Scan for the cell matching the given text and deliver its [X, Y] coordinate at center. 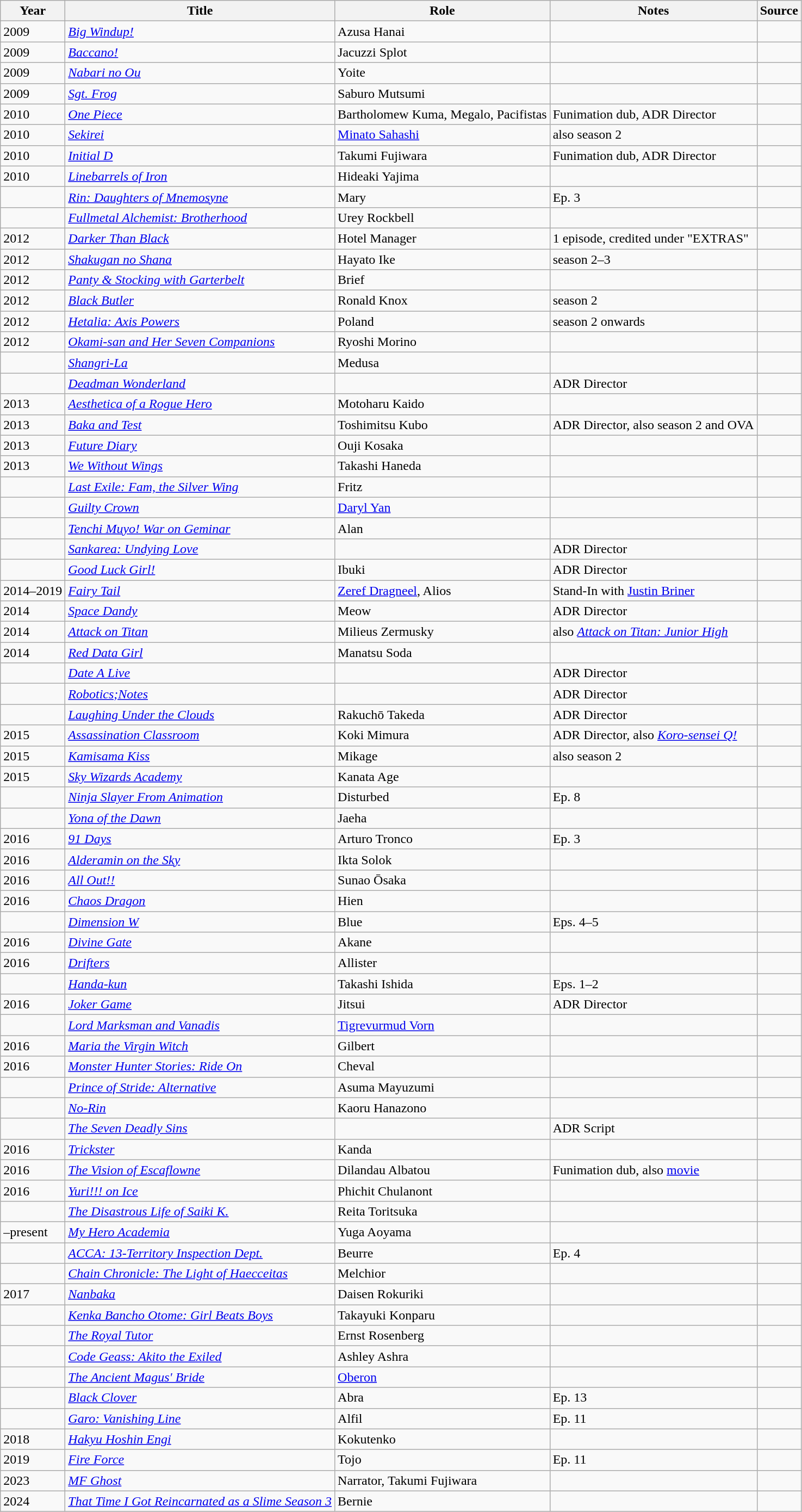
Ep. 13 [654, 1398]
Ryoshi Morino [443, 342]
Title [200, 11]
Ouji Kosaka [443, 445]
Daryl Yan [443, 507]
Yuga Aoyama [443, 1232]
–present [33, 1232]
Abra [443, 1398]
Eps. 1–2 [654, 984]
My Hero Academia [200, 1232]
Sky Wizards Academy [200, 777]
Initial D [200, 156]
Jaeha [443, 818]
Hakyu Hoshin Engi [200, 1439]
2014–2019 [33, 590]
Ibuki [443, 569]
Eps. 4–5 [654, 922]
Kenka Bancho Otome: Girl Beats Boys [200, 1315]
Sekirei [200, 135]
The Seven Deadly Sins [200, 1129]
Dimension W [200, 922]
season 2–3 [654, 259]
Kaoru Hanazono [443, 1108]
Toshimitsu Kubo [443, 425]
Red Data Girl [200, 653]
2024 [33, 1501]
Rakuchō Takeda [443, 715]
Bartholomew Kuma, Megalo, Pacifistas [443, 114]
The Vision of Escaflowne [200, 1170]
The Ancient Magus' Bride [200, 1377]
2023 [33, 1480]
Handa-kun [200, 984]
Joker Game [200, 1005]
The Royal Tutor [200, 1336]
Shangri-La [200, 363]
Mary [443, 197]
Laughing Under the Clouds [200, 715]
Takayuki Konparu [443, 1315]
Prince of Stride: Alternative [200, 1087]
Hotel Manager [443, 238]
Lord Marksman and Vanadis [200, 1025]
Mikage [443, 756]
Dilandau Albatou [443, 1170]
Yuri!!! on Ice [200, 1191]
Saburo Mutsumi [443, 94]
Drifters [200, 963]
Tenchi Muyo! War on Geminar [200, 528]
Sgt. Frog [200, 94]
2019 [33, 1460]
Shakugan no Shana [200, 259]
Ninja Slayer From Animation [200, 797]
Brief [443, 280]
1 episode, credited under "EXTRAS" [654, 238]
Sankarea: Undying Love [200, 549]
Future Diary [200, 445]
Medusa [443, 363]
Role [443, 11]
Maria the Virgin Witch [200, 1046]
Blue [443, 922]
Ikta Solok [443, 859]
Funimation dub, also movie [654, 1170]
Allister [443, 963]
Motoharu Kaido [443, 404]
Alderamin on the Sky [200, 859]
Beurre [443, 1253]
Code Geass: Akito the Exiled [200, 1356]
Robotics;Notes [200, 694]
Fritz [443, 487]
Asuma Mayuzumi [443, 1087]
Deadman Wonderland [200, 383]
Minato Sahashi [443, 135]
Takumi Fujiwara [443, 156]
Year [33, 11]
Black Clover [200, 1398]
Space Dandy [200, 611]
ADR Script [654, 1129]
Meow [443, 611]
Daisen Rokuriki [443, 1294]
Trickster [200, 1149]
Aesthetica of a Rogue Hero [200, 404]
The Disastrous Life of Saiki K. [200, 1211]
Darker Than Black [200, 238]
ADR Director, also season 2 and OVA [654, 425]
Milieus Zermusky [443, 632]
Attack on Titan [200, 632]
Baka and Test [200, 425]
Monster Hunter Stories: Ride On [200, 1067]
No-Rin [200, 1108]
Source [779, 11]
Kanata Age [443, 777]
Big Windup! [200, 32]
Akane [443, 943]
Black Butler [200, 301]
Last Exile: Fam, the Silver Wing [200, 487]
Takashi Haneda [443, 466]
Disturbed [443, 797]
Rin: Daughters of Mnemosyne [200, 197]
Kanda [443, 1149]
Notes [654, 11]
Hideaki Yajima [443, 176]
2017 [33, 1294]
Bernie [443, 1501]
Zeref Dragneel, Alios [443, 590]
Reita Toritsuka [443, 1211]
Yoite [443, 73]
also Attack on Titan: Junior High [654, 632]
Koki Mimura [443, 735]
Ernst Rosenberg [443, 1336]
Okami-san and Her Seven Companions [200, 342]
Ep. 4 [654, 1253]
Hayato Ike [443, 259]
Baccano! [200, 52]
Hien [443, 901]
Linebarrels of Iron [200, 176]
Tojo [443, 1460]
Alan [443, 528]
MF Ghost [200, 1480]
Nanbaka [200, 1294]
Cheval [443, 1067]
91 Days [200, 839]
Assassination Classroom [200, 735]
Kokutenko [443, 1439]
All Out!! [200, 880]
We Without Wings [200, 466]
Fairy Tail [200, 590]
Oberon [443, 1377]
Azusa Hanai [443, 32]
Stand-In with Justin Briner [654, 590]
Alfil [443, 1418]
Jitsui [443, 1005]
Kamisama Kiss [200, 756]
ACCA: 13-Territory Inspection Dept. [200, 1253]
season 2 [654, 301]
Narrator, Takumi Fujiwara [443, 1480]
Guilty Crown [200, 507]
Jacuzzi Splot [443, 52]
season 2 onwards [654, 321]
Yona of the Dawn [200, 818]
Takashi Ishida [443, 984]
Divine Gate [200, 943]
2018 [33, 1439]
Hetalia: Axis Powers [200, 321]
Ronald Knox [443, 301]
Ep. 8 [654, 797]
Chain Chronicle: The Light of Haecceitas [200, 1274]
Tigrevurmud Vorn [443, 1025]
Urey Rockbell [443, 218]
Nabari no Ou [200, 73]
Date A Live [200, 673]
Gilbert [443, 1046]
Arturo Tronco [443, 839]
Melchior [443, 1274]
Chaos Dragon [200, 901]
Poland [443, 321]
Fire Force [200, 1460]
Phichit Chulanont [443, 1191]
Ashley Ashra [443, 1356]
Good Luck Girl! [200, 569]
Fullmetal Alchemist: Brotherhood [200, 218]
That Time I Got Reincarnated as a Slime Season 3 [200, 1501]
Garo: Vanishing Line [200, 1418]
Manatsu Soda [443, 653]
Panty & Stocking with Garterbelt [200, 280]
ADR Director, also Koro-sensei Q! [654, 735]
One Piece [200, 114]
Sunao Ōsaka [443, 880]
